Identify which cell holds the provided text, then report its [x, y] central coordinate. 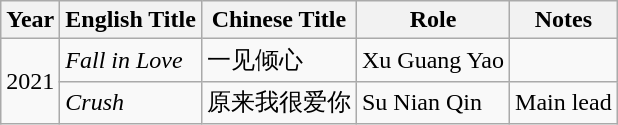
Notes [564, 20]
Su Nian Qin [432, 102]
原来我很爱你 [278, 102]
Fall in Love [131, 60]
一见倾心 [278, 60]
Main lead [564, 102]
Role [432, 20]
Crush [131, 102]
Xu Guang Yao [432, 60]
Chinese Title [278, 20]
English Title [131, 20]
Year [30, 20]
2021 [30, 82]
